Identify which cell holds the provided text, then report its (X, Y) central coordinate. 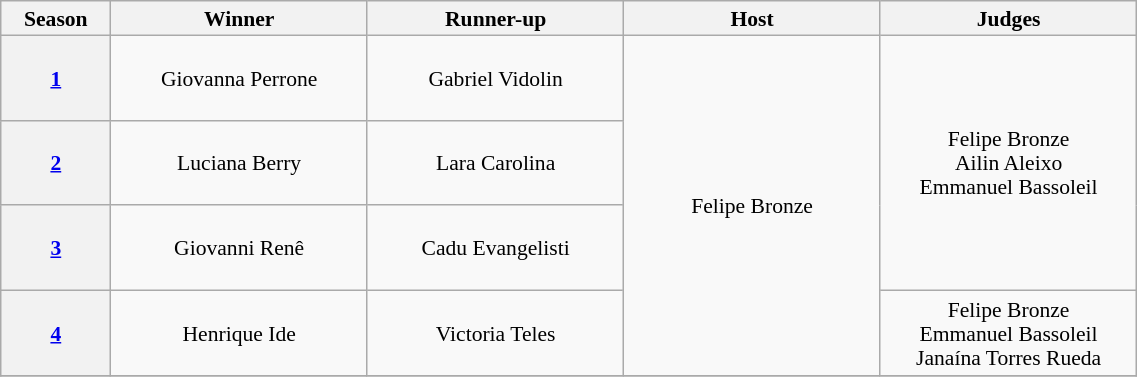
Giovanna Perrone (239, 78)
Felipe BronzeAilin AleixoEmmanuel Bassoleil (1008, 162)
Winner (239, 18)
Felipe Bronze (752, 205)
Host (752, 18)
4 (56, 334)
Giovanni Renê (239, 248)
1 (56, 78)
Cadu Evangelisti (495, 248)
Henrique Ide (239, 334)
2 (56, 162)
Judges (1008, 18)
Felipe BronzeEmmanuel BassoleilJanaína Torres Rueda (1008, 334)
Runner-up (495, 18)
Season (56, 18)
3 (56, 248)
Victoria Teles (495, 334)
Luciana Berry (239, 162)
Lara Carolina (495, 162)
Gabriel Vidolin (495, 78)
